Locate the cell with the specified text and output its (X, Y) center coordinate. 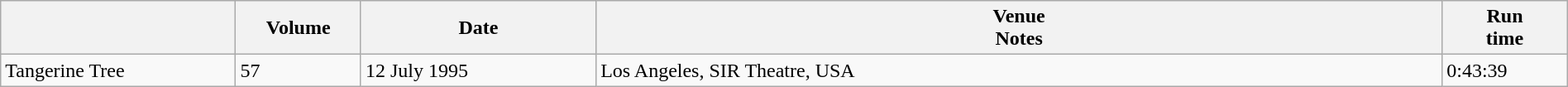
0:43:39 (1505, 70)
Runtime (1505, 28)
Los Angeles, SIR Theatre, USA (1019, 70)
Tangerine Tree (118, 70)
57 (299, 70)
Date (478, 28)
Volume (299, 28)
VenueNotes (1019, 28)
12 July 1995 (478, 70)
